Locate the cell with the specified text and output its (X, Y) center coordinate. 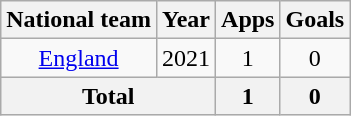
2021 (186, 58)
Goals (315, 20)
England (79, 58)
National team (79, 20)
Year (186, 20)
Total (108, 96)
Apps (248, 20)
